Find where the given text appears and provide that cell's center as (X, Y) coordinate. 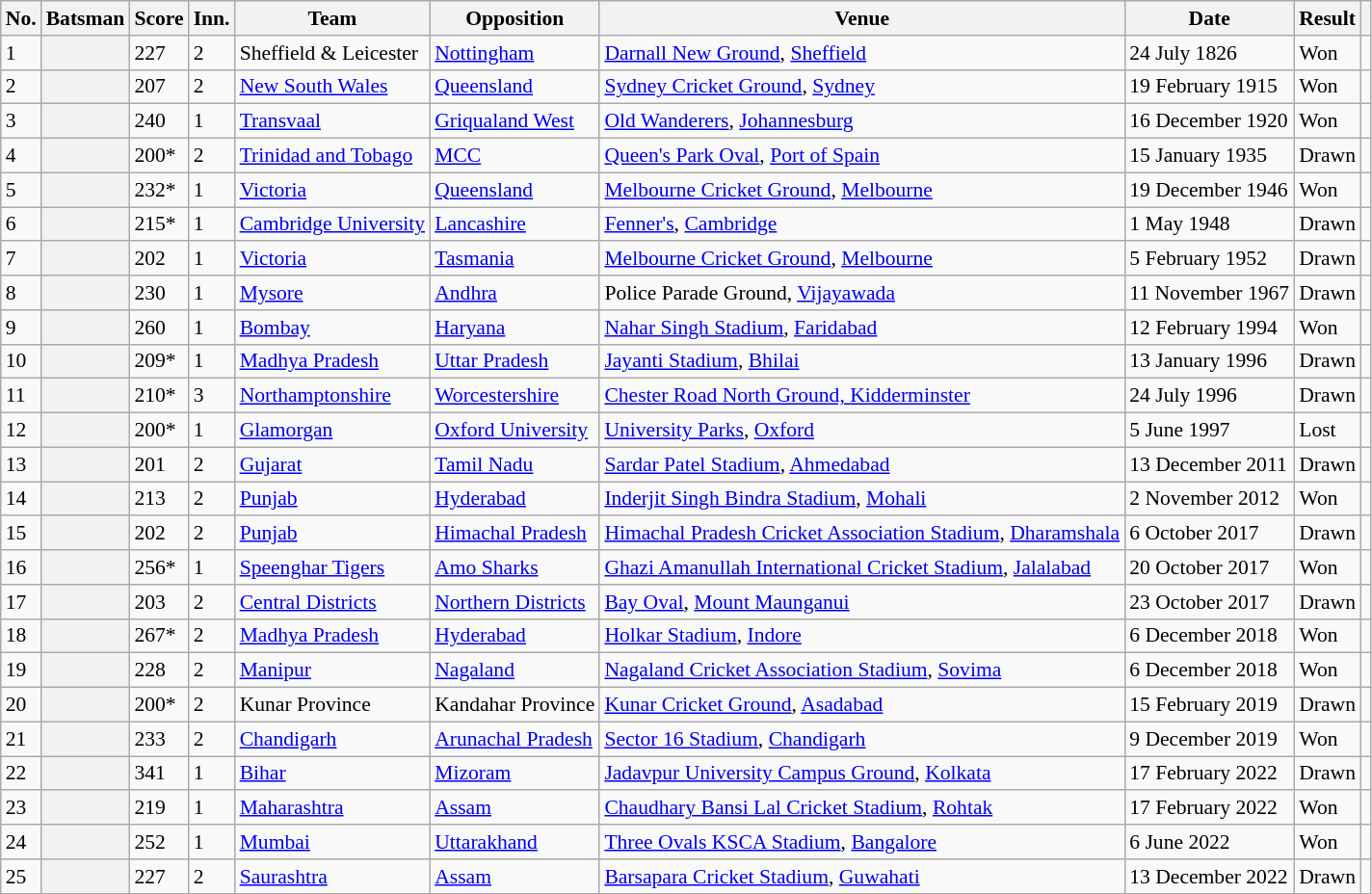
Bombay (333, 328)
Central Districts (333, 602)
Holkar Stadium, Indore (861, 636)
21 (21, 739)
Lost (1328, 431)
Himachal Pradesh (514, 534)
22 (21, 774)
23 October 2017 (1209, 602)
Jadavpur University Campus Ground, Kolkata (861, 774)
Nagaland (514, 670)
203 (158, 602)
232* (158, 190)
215* (158, 224)
201 (158, 464)
Uttarakhand (514, 842)
Tamil Nadu (514, 464)
5 June 1997 (1209, 431)
9 December 2019 (1209, 739)
16 December 1920 (1209, 121)
Northern Districts (514, 602)
6 October 2017 (1209, 534)
Griqualand West (514, 121)
13 December 2011 (1209, 464)
University Parks, Oxford (861, 431)
Gujarat (333, 464)
16 (21, 567)
Queen's Park Oval, Port of Spain (861, 156)
MCC (514, 156)
12 February 1994 (1209, 328)
13 January 1996 (1209, 361)
Haryana (514, 328)
19 December 1946 (1209, 190)
9 (21, 328)
8 (21, 293)
219 (158, 808)
24 July 1996 (1209, 396)
Barsapara Cricket Stadium, Guwahati (861, 877)
Fenner's, Cambridge (861, 224)
213 (158, 499)
20 (21, 705)
Sydney Cricket Ground, Sydney (861, 87)
Trinidad and Tobago (333, 156)
Tasmania (514, 259)
Speenghar Tigers (333, 567)
Jayanti Stadium, Bhilai (861, 361)
267* (158, 636)
Date (1209, 18)
Kandahar Province (514, 705)
Venue (861, 18)
Kunar Province (333, 705)
230 (158, 293)
Sardar Patel Stadium, Ahmedabad (861, 464)
13 (21, 464)
13 December 2022 (1209, 877)
210* (158, 396)
Worcestershire (514, 396)
240 (158, 121)
15 (21, 534)
12 (21, 431)
Chaudhary Bansi Lal Cricket Stadium, Rohtak (861, 808)
Team (333, 18)
5 February 1952 (1209, 259)
10 (21, 361)
233 (158, 739)
Saurashtra (333, 877)
Opposition (514, 18)
15 February 2019 (1209, 705)
Maharashtra (333, 808)
Nahar Singh Stadium, Faridabad (861, 328)
Nagaland Cricket Association Stadium, Sovima (861, 670)
Sector 16 Stadium, Chandigarh (861, 739)
Chandigarh (333, 739)
Nottingham (514, 53)
Oxford University (514, 431)
24 July 1826 (1209, 53)
No. (21, 18)
Chester Road North Ground, Kidderminster (861, 396)
4 (21, 156)
Old Wanderers, Johannesburg (861, 121)
11 November 1967 (1209, 293)
Glamorgan (333, 431)
11 (21, 396)
Arunachal Pradesh (514, 739)
Mysore (333, 293)
209* (158, 361)
Inderjit Singh Bindra Stadium, Mohali (861, 499)
20 October 2017 (1209, 567)
7 (21, 259)
15 January 1935 (1209, 156)
5 (21, 190)
Police Parade Ground, Vijayawada (861, 293)
Bay Oval, Mount Maunganui (861, 602)
228 (158, 670)
17 (21, 602)
Manipur (333, 670)
Himachal Pradesh Cricket Association Stadium, Dharamshala (861, 534)
252 (158, 842)
Transvaal (333, 121)
Three Ovals KSCA Stadium, Bangalore (861, 842)
6 June 2022 (1209, 842)
6 (21, 224)
24 (21, 842)
1 May 1948 (1209, 224)
19 February 1915 (1209, 87)
Batsman (86, 18)
Kunar Cricket Ground, Asadabad (861, 705)
260 (158, 328)
18 (21, 636)
19 (21, 670)
Ghazi Amanullah International Cricket Stadium, Jalalabad (861, 567)
341 (158, 774)
Cambridge University (333, 224)
Darnall New Ground, Sheffield (861, 53)
Northamptonshire (333, 396)
256* (158, 567)
Result (1328, 18)
23 (21, 808)
Mumbai (333, 842)
Bihar (333, 774)
207 (158, 87)
Uttar Pradesh (514, 361)
2 November 2012 (1209, 499)
Inn. (212, 18)
New South Wales (333, 87)
25 (21, 877)
Lancashire (514, 224)
Amo Sharks (514, 567)
14 (21, 499)
Score (158, 18)
Andhra (514, 293)
Sheffield & Leicester (333, 53)
Mizoram (514, 774)
